Provide the (X, Y) coordinate of the cell's center where the given text is located.  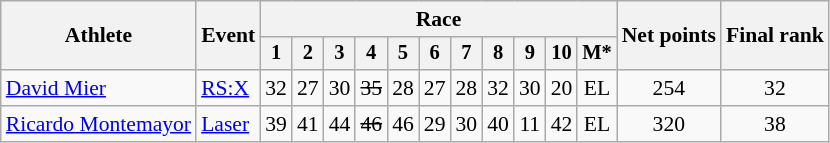
Athlete (98, 36)
40 (498, 124)
320 (669, 124)
Event (228, 36)
35 (371, 88)
David Mier (98, 88)
4 (371, 54)
8 (498, 54)
6 (435, 54)
RS:X (228, 88)
42 (562, 124)
41 (308, 124)
7 (466, 54)
Laser (228, 124)
44 (340, 124)
2 (308, 54)
3 (340, 54)
39 (276, 124)
11 (530, 124)
Ricardo Montemayor (98, 124)
Final rank (775, 36)
10 (562, 54)
29 (435, 124)
38 (775, 124)
20 (562, 88)
Net points (669, 36)
5 (403, 54)
9 (530, 54)
254 (669, 88)
1 (276, 54)
M* (596, 54)
Race (438, 19)
